Locate the cell with the specified text and output its [X, Y] center coordinate. 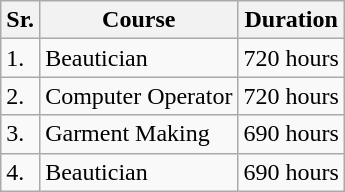
1. [20, 58]
Garment Making [139, 134]
Duration [291, 20]
3. [20, 134]
Course [139, 20]
Computer Operator [139, 96]
Sr. [20, 20]
4. [20, 172]
2. [20, 96]
